Locate the cell with the specified text and output its [x, y] center coordinate. 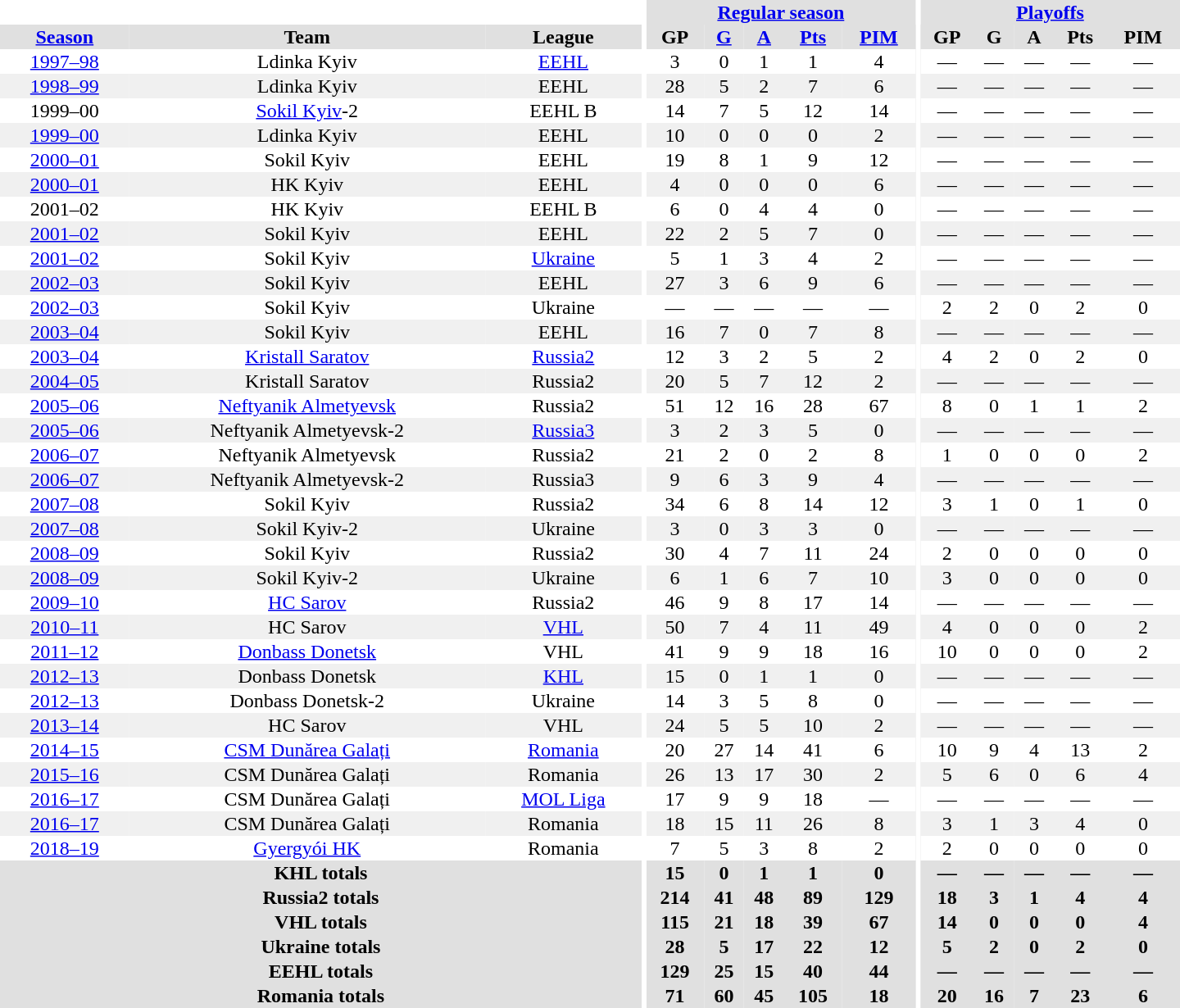
Ukraine totals [321, 947]
34 [675, 504]
48 [764, 897]
Season [65, 37]
2015–16 [65, 774]
51 [675, 406]
60 [724, 996]
Regular season [780, 12]
Gyergyói HK [307, 848]
1997–98 [65, 61]
44 [878, 971]
VHL totals [321, 922]
71 [675, 996]
2011–12 [65, 652]
214 [675, 897]
40 [813, 971]
25 [724, 971]
KHL totals [321, 873]
Donbass Donetsk-2 [307, 701]
Team [307, 37]
2014–15 [65, 750]
Romania totals [321, 996]
2010–11 [65, 627]
23 [1080, 996]
50 [675, 627]
League [564, 37]
Russia2 totals [321, 897]
19 [675, 160]
KHL [564, 676]
MOL Liga [564, 799]
115 [675, 922]
EEHL totals [321, 971]
2009–10 [65, 602]
39 [813, 922]
Playoffs [1051, 12]
45 [764, 996]
46 [675, 602]
2004–05 [65, 381]
49 [878, 627]
2013–14 [65, 725]
89 [813, 897]
1998–99 [65, 86]
2018–19 [65, 848]
105 [813, 996]
